Provide the [X, Y] coordinate of the cell's center where the given text is located.  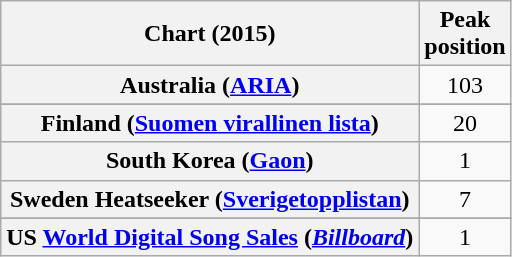
Chart (2015) [210, 34]
20 [465, 123]
103 [465, 85]
US World Digital Song Sales (Billboard) [210, 237]
Sweden Heatseeker (Sverigetopplistan) [210, 199]
Peak position [465, 34]
7 [465, 199]
Australia (ARIA) [210, 85]
South Korea (Gaon) [210, 161]
Finland (Suomen virallinen lista) [210, 123]
